Extract the [X, Y] coordinate from the center of the cell holding the provided text.  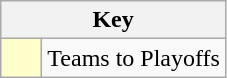
Key [114, 20]
Teams to Playoffs [134, 58]
